Return the (x, y) coordinate for the center point of the cell that contains the specified text.  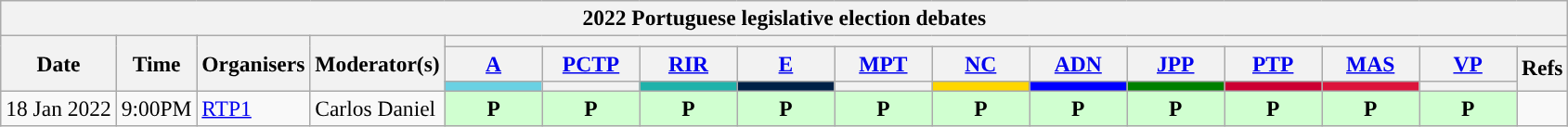
Organisers (253, 63)
MPT (884, 63)
Moderator(s) (377, 63)
9:00PM (156, 108)
NC (980, 63)
ADN (1079, 63)
RTP1 (253, 108)
2022 Portuguese legislative election debates (784, 18)
RIR (689, 63)
18 Jan 2022 (58, 108)
PTP (1274, 63)
JPP (1175, 63)
MAS (1370, 63)
PCTP (590, 63)
Refs (1543, 69)
E (785, 63)
Date (58, 63)
Time (156, 63)
VP (1469, 63)
Carlos Daniel (377, 108)
A (494, 63)
